Identify which cell holds the provided text, then report its (X, Y) central coordinate. 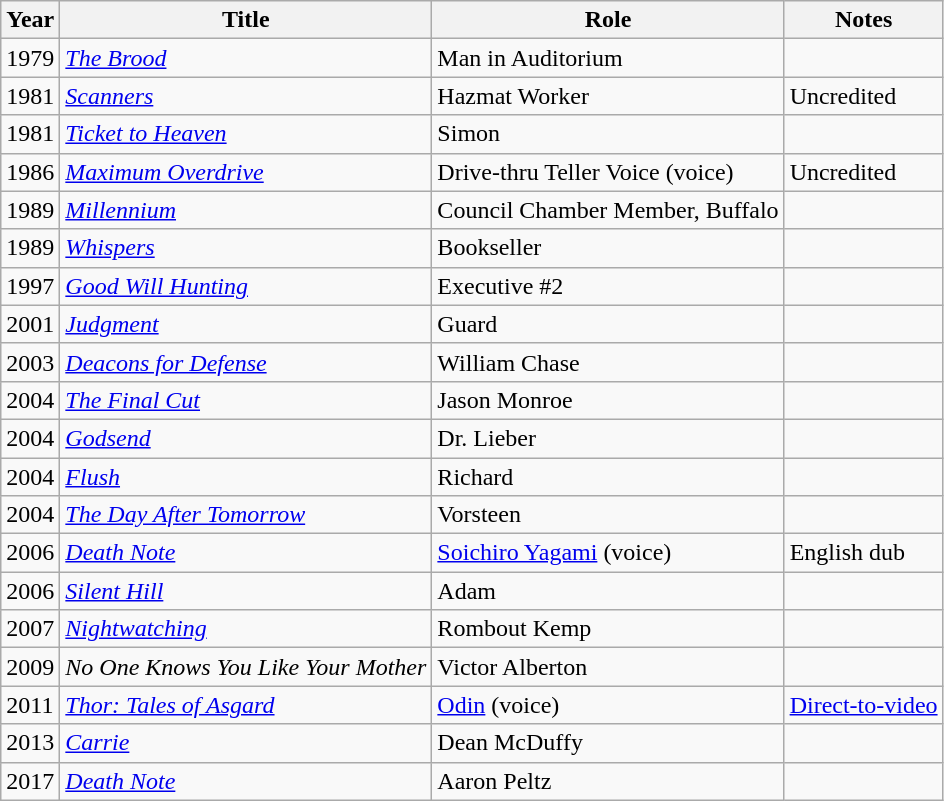
Simon (608, 134)
Council Chamber Member, Buffalo (608, 210)
2011 (30, 705)
Victor Alberton (608, 667)
1997 (30, 286)
Hazmat Worker (608, 96)
William Chase (608, 362)
Flush (246, 477)
2003 (30, 362)
Jason Monroe (608, 400)
Title (246, 20)
Rombout Kemp (608, 629)
The Final Cut (246, 400)
Judgment (246, 324)
Richard (608, 477)
Adam (608, 591)
2001 (30, 324)
Millennium (246, 210)
Direct-to-video (864, 705)
Aaron Peltz (608, 781)
Dr. Lieber (608, 438)
Soichiro Yagami (voice) (608, 553)
Godsend (246, 438)
No One Knows You Like Your Mother (246, 667)
Maximum Overdrive (246, 172)
2009 (30, 667)
Good Will Hunting (246, 286)
Executive #2 (608, 286)
Notes (864, 20)
Drive-thru Teller Voice (voice) (608, 172)
Ticket to Heaven (246, 134)
The Day After Tomorrow (246, 515)
2007 (30, 629)
2017 (30, 781)
1986 (30, 172)
Odin (voice) (608, 705)
Thor: Tales of Asgard (246, 705)
Role (608, 20)
The Brood (246, 58)
Man in Auditorium (608, 58)
Year (30, 20)
Silent Hill (246, 591)
Nightwatching (246, 629)
Guard (608, 324)
2013 (30, 743)
Vorsteen (608, 515)
Whispers (246, 248)
Dean McDuffy (608, 743)
Carrie (246, 743)
Deacons for Defense (246, 362)
English dub (864, 553)
Bookseller (608, 248)
Scanners (246, 96)
1979 (30, 58)
